Detect which cell encompasses the target text, then output its (x, y) center coordinate. 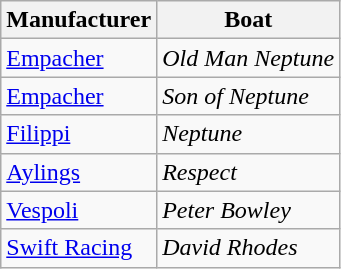
Neptune (248, 134)
Peter Bowley (248, 210)
Son of Neptune (248, 96)
Filippi (79, 134)
Aylings (79, 172)
Old Man Neptune (248, 58)
David Rhodes (248, 248)
Manufacturer (79, 20)
Swift Racing (79, 248)
Vespoli (79, 210)
Boat (248, 20)
Respect (248, 172)
